Determine the [x, y] coordinate at the center of the cell enclosing the given text.  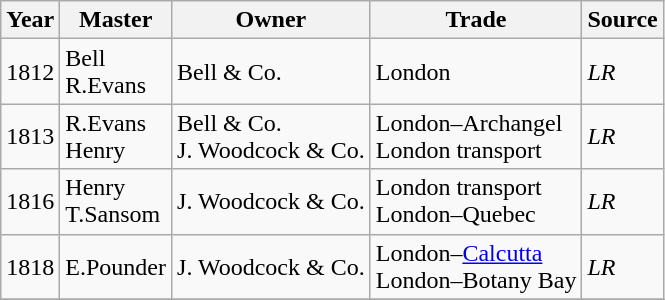
Source [622, 20]
1813 [30, 136]
Trade [476, 20]
1812 [30, 72]
Year [30, 20]
1816 [30, 202]
1818 [30, 266]
London–ArchangelLondon transport [476, 136]
London transportLondon–Quebec [476, 202]
London [476, 72]
E.Pounder [116, 266]
Bell & Co. [272, 72]
R.EvansHenry [116, 136]
BellR.Evans [116, 72]
London–CalcuttaLondon–Botany Bay [476, 266]
Owner [272, 20]
Bell & Co.J. Woodcock & Co. [272, 136]
Master [116, 20]
HenryT.Sansom [116, 202]
